Extract the [x, y] coordinate from the center of the cell holding the provided text.  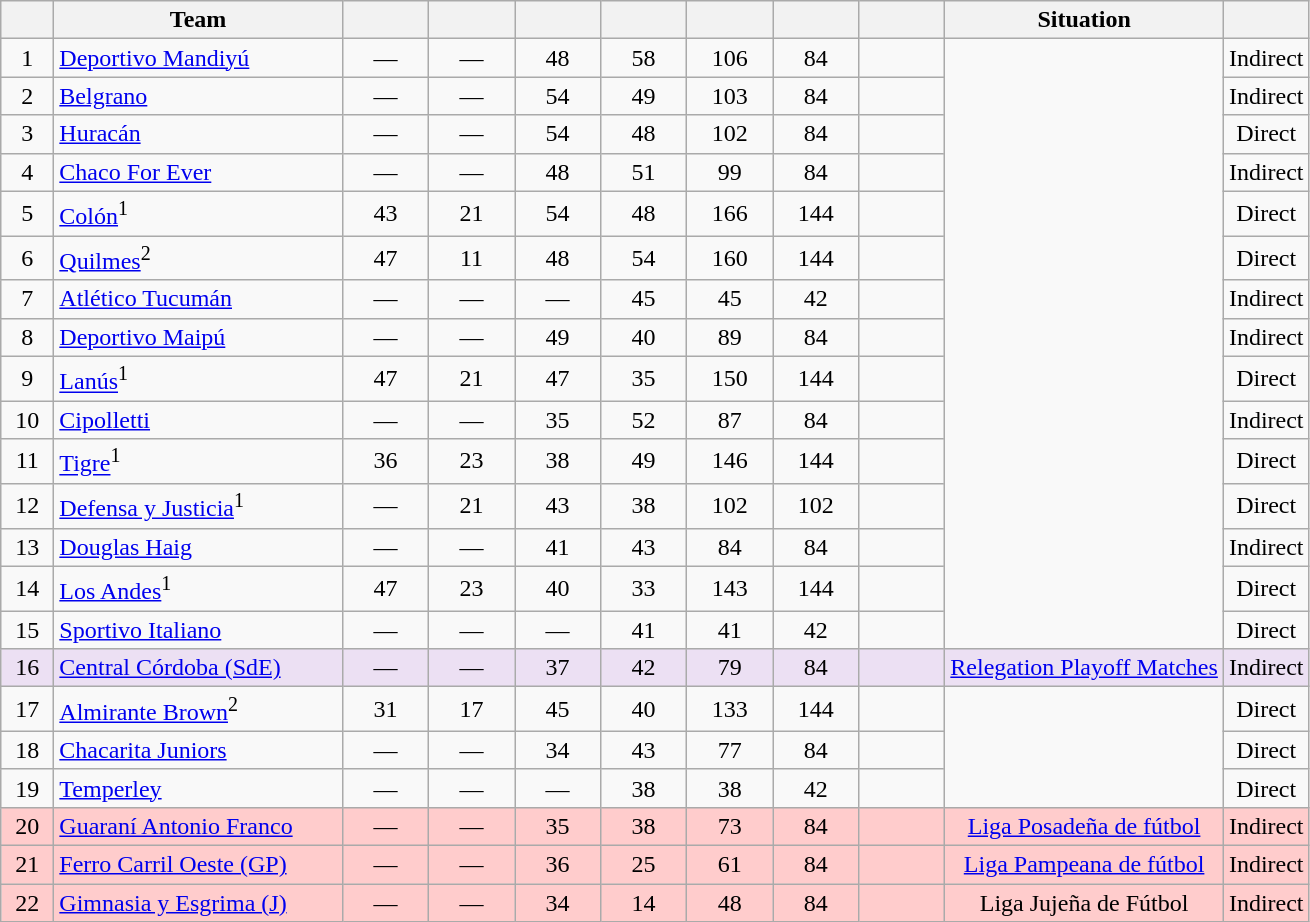
Almirante Brown2 [198, 710]
Chaco For Ever [198, 172]
9 [28, 378]
Defensa y Justicia1 [198, 506]
Chacarita Juniors [198, 750]
33 [644, 588]
52 [644, 420]
Sportivo Italiano [198, 630]
Deportivo Mandiyú [198, 58]
18 [28, 750]
19 [28, 788]
22 [28, 903]
77 [730, 750]
31 [385, 710]
25 [644, 865]
58 [644, 58]
73 [730, 826]
106 [730, 58]
2 [28, 96]
16 [28, 668]
103 [730, 96]
Central Córdoba (SdE) [198, 668]
Situation [1084, 20]
10 [28, 420]
Temperley [198, 788]
4 [28, 172]
79 [730, 668]
Cipolletti [198, 420]
51 [644, 172]
Relegation Playoff Matches [1084, 668]
5 [28, 214]
Liga Posadeña de fútbol [1084, 826]
1 [28, 58]
Colón1 [198, 214]
Deportivo Maipú [198, 337]
7 [28, 299]
3 [28, 134]
Quilmes2 [198, 258]
61 [730, 865]
Douglas Haig [198, 547]
12 [28, 506]
Lanús1 [198, 378]
Tigre1 [198, 462]
160 [730, 258]
Belgrano [198, 96]
Los Andes1 [198, 588]
87 [730, 420]
Ferro Carril Oeste (GP) [198, 865]
8 [28, 337]
Liga Jujeña de Fútbol [1084, 903]
150 [730, 378]
Huracán [198, 134]
166 [730, 214]
143 [730, 588]
37 [557, 668]
Gimnasia y Esgrima (J) [198, 903]
13 [28, 547]
133 [730, 710]
20 [28, 826]
Guaraní Antonio Franco [198, 826]
6 [28, 258]
15 [28, 630]
Liga Pampeana de fútbol [1084, 865]
146 [730, 462]
Atlético Tucumán [198, 299]
89 [730, 337]
Team [198, 20]
99 [730, 172]
